Capture the cell that displays the provided text and extract its [x, y] central coordinate. 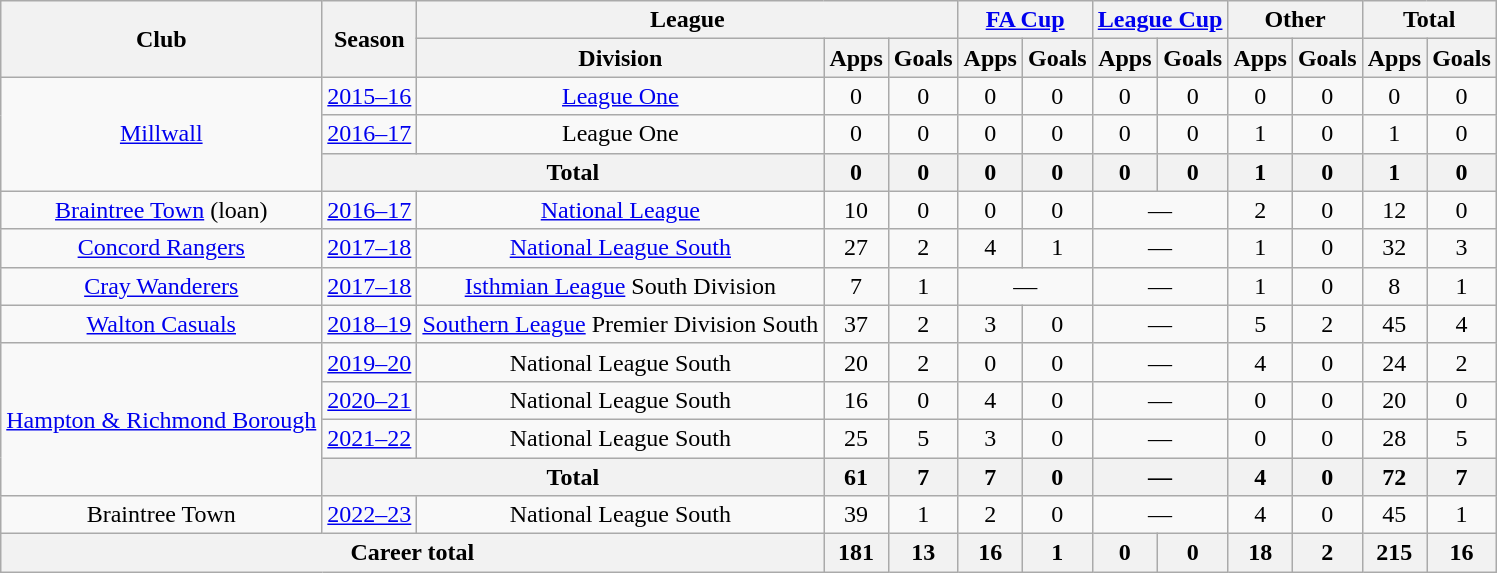
League Cup [1160, 20]
61 [856, 477]
2020–21 [370, 400]
2015–16 [370, 96]
Other [1295, 20]
Cray Wanderers [162, 286]
Concord Rangers [162, 248]
28 [1394, 438]
2021–22 [370, 438]
Career total [412, 553]
Division [620, 58]
25 [856, 438]
Braintree Town (loan) [162, 210]
Club [162, 39]
37 [856, 324]
32 [1394, 248]
72 [1394, 477]
2022–23 [370, 515]
League [688, 20]
8 [1394, 286]
Southern League Premier Division South [620, 324]
39 [856, 515]
181 [856, 553]
2019–20 [370, 362]
FA Cup [1025, 20]
Season [370, 39]
12 [1394, 210]
24 [1394, 362]
10 [856, 210]
Braintree Town [162, 515]
2018–19 [370, 324]
215 [1394, 553]
13 [923, 553]
18 [1260, 553]
Hampton & Richmond Borough [162, 419]
National League [620, 210]
Millwall [162, 134]
Isthmian League South Division [620, 286]
Walton Casuals [162, 324]
27 [856, 248]
